Locate the cell with the specified text and output its [X, Y] center coordinate. 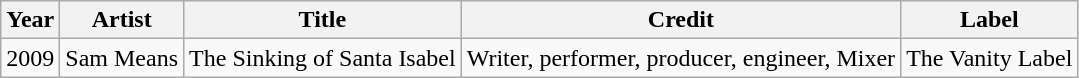
Title [323, 20]
Label [990, 20]
The Vanity Label [990, 58]
The Sinking of Santa Isabel [323, 58]
2009 [30, 58]
Writer, performer, producer, engineer, Mixer [680, 58]
Year [30, 20]
Artist [122, 20]
Credit [680, 20]
Sam Means [122, 58]
